Pinpoint the cell where the given text exists, returning its [x, y] midpoint coordinate. 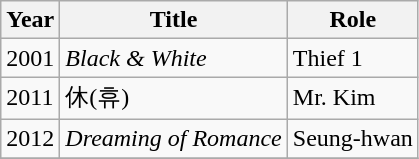
Dreaming of Romance [174, 138]
休(휴) [174, 98]
2012 [30, 138]
2011 [30, 98]
2001 [30, 58]
Mr. Kim [352, 98]
Year [30, 20]
Thief 1 [352, 58]
Seung-hwan [352, 138]
Black & White [174, 58]
Title [174, 20]
Role [352, 20]
